Scan for the cell matching the given text and deliver its [x, y] coordinate at center. 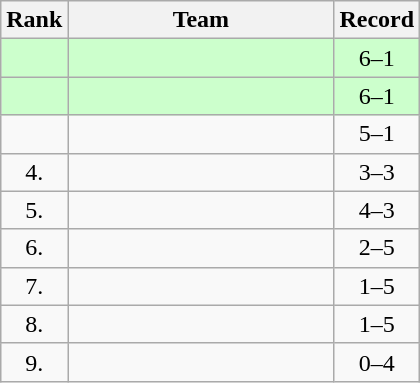
4–3 [377, 210]
Rank [34, 20]
4. [34, 172]
Team [201, 20]
8. [34, 324]
5–1 [377, 134]
6. [34, 248]
9. [34, 362]
5. [34, 210]
Record [377, 20]
0–4 [377, 362]
3–3 [377, 172]
2–5 [377, 248]
7. [34, 286]
